Return the (X, Y) coordinate for the center point of the cell that contains the specified text.  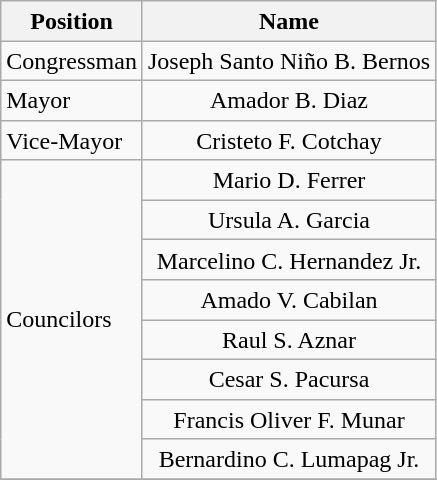
Marcelino C. Hernandez Jr. (288, 260)
Joseph Santo Niño B. Bernos (288, 61)
Ursula A. Garcia (288, 220)
Congressman (72, 61)
Amador B. Diaz (288, 100)
Vice-Mayor (72, 140)
Councilors (72, 320)
Mario D. Ferrer (288, 180)
Raul S. Aznar (288, 340)
Amado V. Cabilan (288, 300)
Cesar S. Pacursa (288, 379)
Mayor (72, 100)
Position (72, 21)
Name (288, 21)
Francis Oliver F. Munar (288, 419)
Cristeto F. Cotchay (288, 140)
Bernardino C. Lumapag Jr. (288, 459)
